Find where the given text appears and provide that cell's center as (x, y) coordinate. 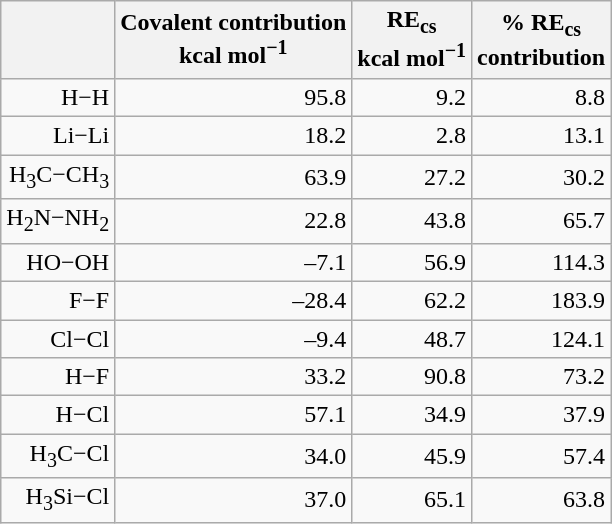
Li−Li (58, 136)
2.8 (412, 136)
8.8 (542, 98)
56.9 (412, 262)
H−F (58, 377)
Covalent contribution kcal mol−1 (234, 40)
H3Si−Cl (58, 500)
63.9 (234, 177)
–28.4 (234, 300)
37.9 (542, 415)
183.9 (542, 300)
63.8 (542, 500)
H−H (58, 98)
–9.4 (234, 339)
65.1 (412, 500)
–7.1 (234, 262)
65.7 (542, 221)
Cl−Cl (58, 339)
48.7 (412, 339)
57.4 (542, 456)
13.1 (542, 136)
H3C−Cl (58, 456)
34.0 (234, 456)
57.1 (234, 415)
90.8 (412, 377)
F−F (58, 300)
H−Cl (58, 415)
62.2 (412, 300)
114.3 (542, 262)
33.2 (234, 377)
% REcscontribution (542, 40)
REcs kcal mol−1 (412, 40)
124.1 (542, 339)
22.8 (234, 221)
37.0 (234, 500)
H2N−NH2 (58, 221)
9.2 (412, 98)
43.8 (412, 221)
95.8 (234, 98)
30.2 (542, 177)
HO−OH (58, 262)
45.9 (412, 456)
H3C−CH3 (58, 177)
27.2 (412, 177)
73.2 (542, 377)
18.2 (234, 136)
34.9 (412, 415)
